Capture the cell that displays the provided text and extract its (X, Y) central coordinate. 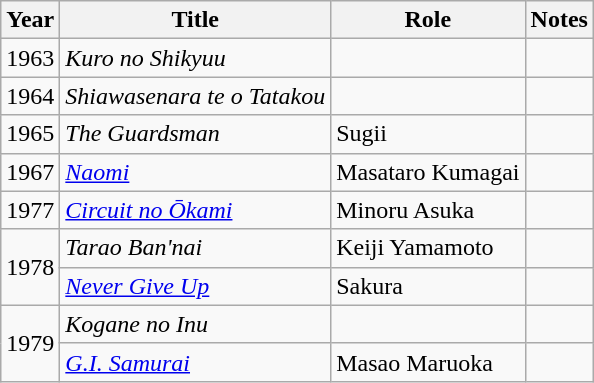
Year (30, 20)
Naomi (196, 172)
1964 (30, 96)
Role (428, 20)
Never Give Up (196, 286)
Kogane no Inu (196, 324)
Notes (559, 20)
1967 (30, 172)
Shiawasenara te o Tatakou (196, 96)
G.I. Samurai (196, 362)
Title (196, 20)
The Guardsman (196, 134)
1979 (30, 343)
Sakura (428, 286)
Minoru Asuka (428, 210)
1965 (30, 134)
Masataro Kumagai (428, 172)
1978 (30, 267)
Circuit no Ōkami (196, 210)
1977 (30, 210)
1963 (30, 58)
Kuro no Shikyuu (196, 58)
Keiji Yamamoto (428, 248)
Sugii (428, 134)
Tarao Ban'nai (196, 248)
Masao Maruoka (428, 362)
